Detect which cell encompasses the target text, then output its (x, y) center coordinate. 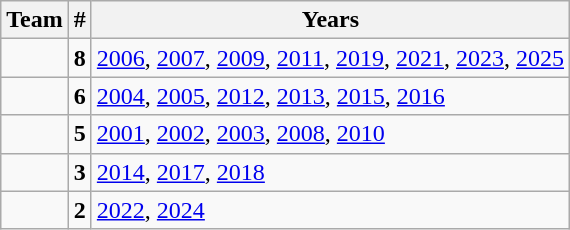
5 (80, 134)
2014, 2017, 2018 (330, 172)
2022, 2024 (330, 210)
Team (35, 20)
2004, 2005, 2012, 2013, 2015, 2016 (330, 96)
# (80, 20)
8 (80, 58)
2 (80, 210)
6 (80, 96)
3 (80, 172)
Years (330, 20)
2001, 2002, 2003, 2008, 2010 (330, 134)
2006, 2007, 2009, 2011, 2019, 2021, 2023, 2025 (330, 58)
